From the cell containing the given text, extract its center point as (x, y) coordinate. 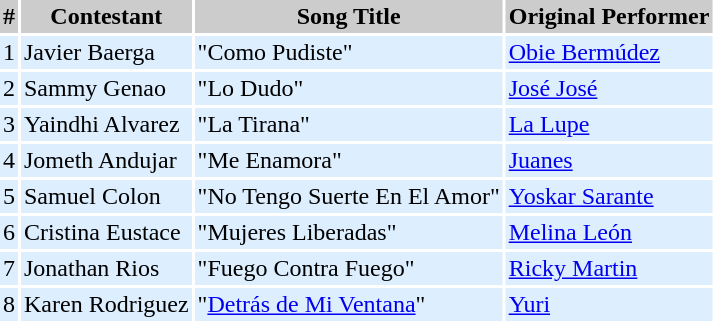
José José (610, 88)
Samuel Colon (106, 196)
Melina León (610, 232)
Ricky Martin (610, 268)
6 (9, 232)
# (9, 16)
2 (9, 88)
"Como Pudiste" (349, 52)
La Lupe (610, 124)
1 (9, 52)
7 (9, 268)
Juanes (610, 160)
Contestant (106, 16)
8 (9, 304)
3 (9, 124)
"Me Enamora" (349, 160)
"Lo Dudo" (349, 88)
Javier Baerga (106, 52)
"La Tirana" (349, 124)
Sammy Genao (106, 88)
Song Title (349, 16)
"Mujeres Liberadas" (349, 232)
Original Performer (610, 16)
Yaindhi Alvarez (106, 124)
"Detrás de Mi Ventana" (349, 304)
Cristina Eustace (106, 232)
Yoskar Sarante (610, 196)
Yuri (610, 304)
"Fuego Contra Fuego" (349, 268)
5 (9, 196)
Obie Bermúdez (610, 52)
Karen Rodriguez (106, 304)
"No Tengo Suerte En El Amor" (349, 196)
4 (9, 160)
Jonathan Rios (106, 268)
Jometh Andujar (106, 160)
